Pinpoint the cell where the given text exists, returning its [X, Y] midpoint coordinate. 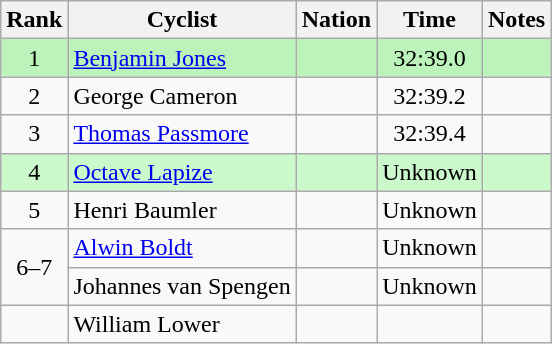
6–7 [34, 267]
3 [34, 134]
Time [430, 20]
Nation [336, 20]
Octave Lapize [182, 172]
George Cameron [182, 96]
4 [34, 172]
Benjamin Jones [182, 58]
William Lower [182, 324]
32:39.0 [430, 58]
Rank [34, 20]
32:39.4 [430, 134]
Alwin Boldt [182, 248]
5 [34, 210]
2 [34, 96]
Thomas Passmore [182, 134]
Notes [516, 20]
32:39.2 [430, 96]
Henri Baumler [182, 210]
Johannes van Spengen [182, 286]
1 [34, 58]
Cyclist [182, 20]
